Output the (x, y) coordinate of the center of the cell containing the given text.  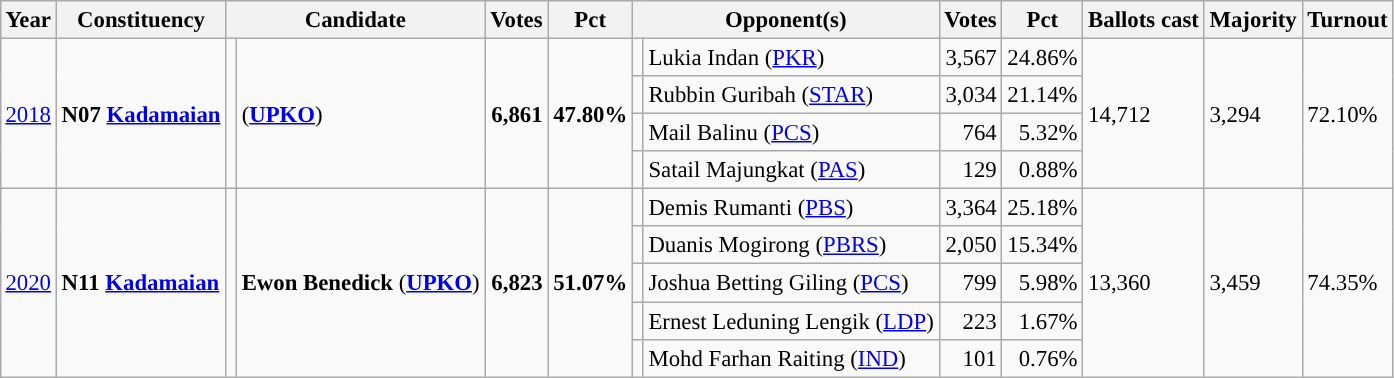
2,050 (970, 245)
15.34% (1042, 245)
0.88% (1042, 170)
5.32% (1042, 133)
74.35% (1348, 283)
47.80% (590, 113)
3,567 (970, 57)
Majority (1253, 20)
Joshua Betting Giling (PCS) (791, 283)
13,360 (1144, 283)
Ewon Benedick (UPKO) (360, 283)
0.76% (1042, 358)
(UPKO) (360, 113)
Satail Majungkat (PAS) (791, 170)
24.86% (1042, 57)
Demis Rumanti (PBS) (791, 208)
129 (970, 170)
Mail Balinu (PCS) (791, 133)
Constituency (140, 20)
6,823 (516, 283)
2018 (28, 113)
14,712 (1144, 113)
21.14% (1042, 95)
25.18% (1042, 208)
6,861 (516, 113)
2020 (28, 283)
Candidate (356, 20)
101 (970, 358)
Lukia Indan (PKR) (791, 57)
Turnout (1348, 20)
Year (28, 20)
3,034 (970, 95)
Opponent(s) (786, 20)
3,364 (970, 208)
3,459 (1253, 283)
3,294 (1253, 113)
5.98% (1042, 283)
Rubbin Guribah (STAR) (791, 95)
51.07% (590, 283)
223 (970, 321)
764 (970, 133)
Mohd Farhan Raiting (IND) (791, 358)
799 (970, 283)
72.10% (1348, 113)
Ballots cast (1144, 20)
N11 Kadamaian (140, 283)
Ernest Leduning Lengik (LDP) (791, 321)
1.67% (1042, 321)
Duanis Mogirong (PBRS) (791, 245)
N07 Kadamaian (140, 113)
